Return the (X, Y) coordinate for the center point of the cell that contains the specified text.  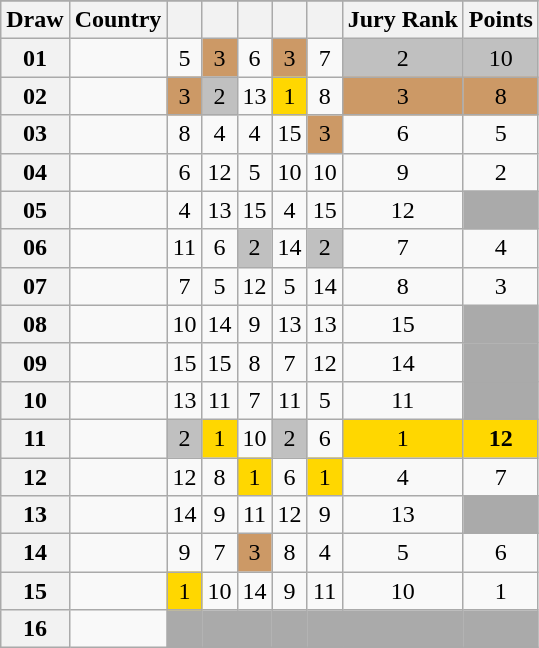
05 (35, 210)
07 (35, 286)
08 (35, 324)
03 (35, 134)
16 (35, 629)
Jury Rank (402, 20)
06 (35, 248)
04 (35, 172)
Points (500, 20)
02 (35, 96)
Country (118, 20)
01 (35, 58)
Draw (35, 20)
09 (35, 362)
